Pinpoint the cell where the given text exists, returning its [X, Y] midpoint coordinate. 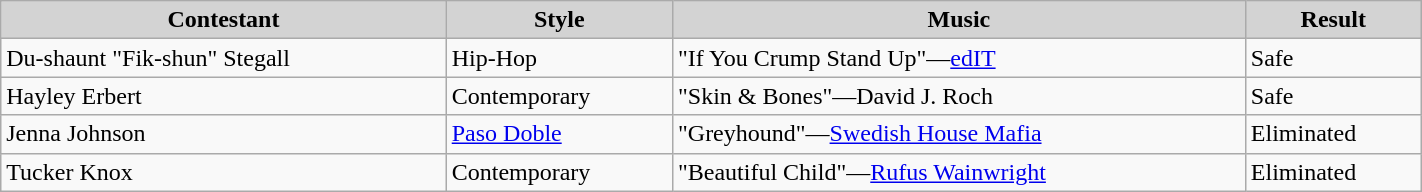
Music [958, 20]
Hayley Erbert [224, 96]
Result [1333, 20]
Du-shaunt "Fik-shun" Stegall [224, 58]
Style [559, 20]
Jenna Johnson [224, 134]
"Beautiful Child"—Rufus Wainwright [958, 172]
Tucker Knox [224, 172]
Contestant [224, 20]
"Greyhound"—Swedish House Mafia [958, 134]
Hip-Hop [559, 58]
"If You Crump Stand Up"—edIT [958, 58]
"Skin & Bones"—David J. Roch [958, 96]
Paso Doble [559, 134]
